Provide the [X, Y] coordinate of the cell's center where the given text is located.  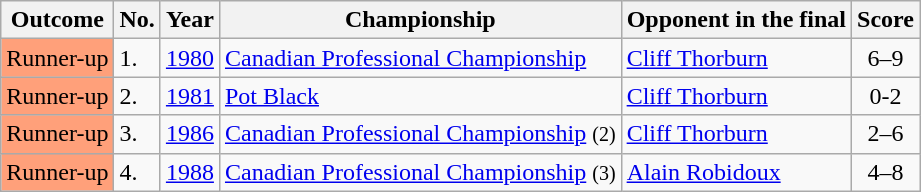
Canadian Professional Championship [420, 58]
Year [190, 20]
1988 [190, 172]
3. [137, 134]
Pot Black [420, 96]
Score [886, 20]
Championship [420, 20]
6–9 [886, 58]
Canadian Professional Championship (3) [420, 172]
1986 [190, 134]
4–8 [886, 172]
4. [137, 172]
1980 [190, 58]
Alain Robidoux [736, 172]
No. [137, 20]
0-2 [886, 96]
2–6 [886, 134]
Outcome [58, 20]
Canadian Professional Championship (2) [420, 134]
Opponent in the final [736, 20]
2. [137, 96]
1. [137, 58]
1981 [190, 96]
